Identify which cell holds the provided text, then report its [X, Y] central coordinate. 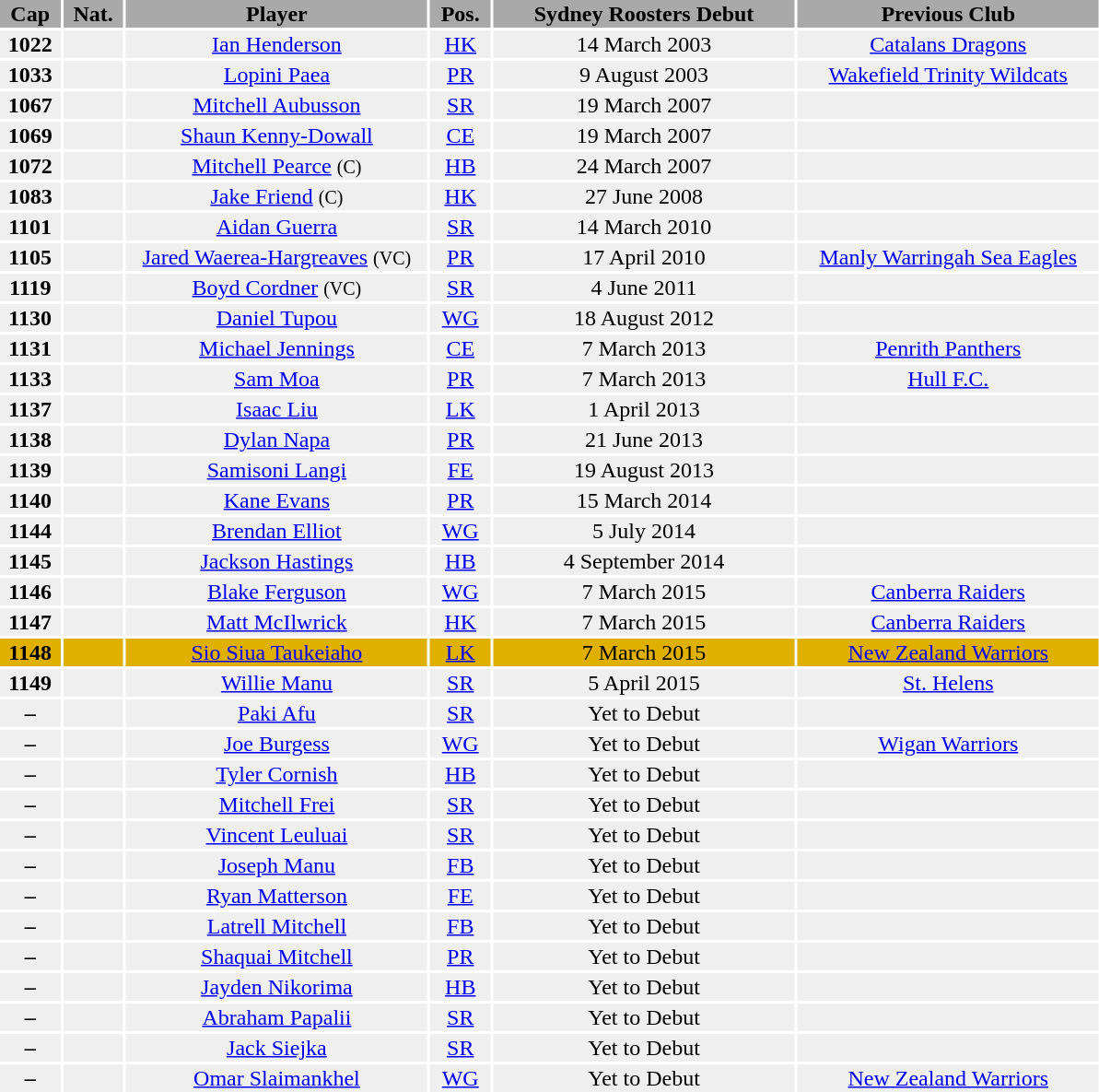
Shaun Kenny-Dowall [276, 135]
Tyler Cornish [276, 774]
Mitchell Pearce (C) [276, 166]
5 July 2014 [643, 531]
19 August 2013 [643, 470]
Brendan Elliot [276, 531]
Kane Evans [276, 500]
14 March 2003 [643, 44]
Ian Henderson [276, 44]
Paki Afu [276, 713]
Mitchell Aubusson [276, 105]
Player [276, 14]
1022 [29, 44]
Jackson Hastings [276, 561]
4 June 2011 [643, 288]
14 March 2010 [643, 227]
Ryan Matterson [276, 896]
1069 [29, 135]
Joe Burgess [276, 744]
1146 [29, 592]
Jake Friend (C) [276, 196]
Isaac Liu [276, 409]
1137 [29, 409]
1083 [29, 196]
Pos. [461, 14]
Omar Slaimankhel [276, 1078]
21 June 2013 [643, 440]
Jared Waerea-Hargreaves (VC) [276, 257]
St. Helens [949, 683]
1072 [29, 166]
Daniel Tupou [276, 318]
5 April 2015 [643, 683]
1130 [29, 318]
1139 [29, 470]
24 March 2007 [643, 166]
Dylan Napa [276, 440]
27 June 2008 [643, 196]
1105 [29, 257]
1138 [29, 440]
Manly Warringah Sea Eagles [949, 257]
Penrith Panthers [949, 348]
18 August 2012 [643, 318]
Blake Ferguson [276, 592]
15 March 2014 [643, 500]
Abraham Papalii [276, 1017]
1149 [29, 683]
Previous Club [949, 14]
1131 [29, 348]
1140 [29, 500]
1148 [29, 652]
Willie Manu [276, 683]
1147 [29, 622]
9 August 2003 [643, 75]
17 April 2010 [643, 257]
Boyd Cordner (VC) [276, 288]
Jack Siejka [276, 1048]
Wigan Warriors [949, 744]
Sio Siua Taukeiaho [276, 652]
1 April 2013 [643, 409]
1119 [29, 288]
Nat. [92, 14]
Cap [29, 14]
1067 [29, 105]
Joseph Manu [276, 865]
Michael Jennings [276, 348]
Shaquai Mitchell [276, 957]
Sam Moa [276, 379]
1144 [29, 531]
1101 [29, 227]
Matt McIlwrick [276, 622]
Jayden Nikorima [276, 987]
4 September 2014 [643, 561]
Sydney Roosters Debut [643, 14]
1145 [29, 561]
Lopini Paea [276, 75]
Catalans Dragons [949, 44]
Vincent Leuluai [276, 835]
Hull F.C. [949, 379]
Mitchell Frei [276, 804]
Latrell Mitchell [276, 926]
Aidan Guerra [276, 227]
1033 [29, 75]
1133 [29, 379]
Wakefield Trinity Wildcats [949, 75]
Samisoni Langi [276, 470]
